Pinpoint the cell where the given text exists, returning its (x, y) midpoint coordinate. 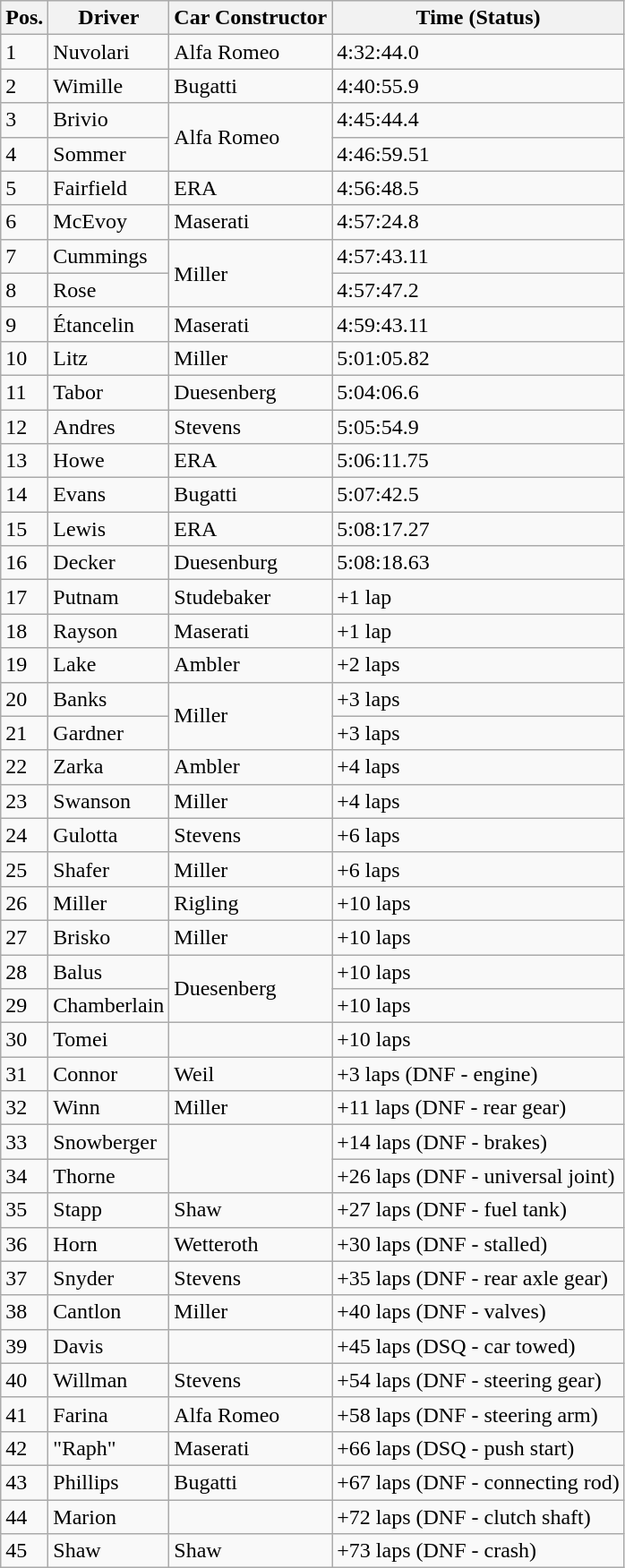
41 (25, 1414)
42 (25, 1448)
+66 laps (DSQ - push start) (478, 1448)
Winn (109, 1108)
22 (25, 767)
33 (25, 1142)
43 (25, 1482)
20 (25, 699)
Stapp (109, 1210)
+72 laps (DNF - clutch shaft) (478, 1517)
7 (25, 256)
35 (25, 1210)
+67 laps (DNF - connecting rod) (478, 1482)
8 (25, 290)
4:57:47.2 (478, 290)
Duesenburg (251, 563)
Cummings (109, 256)
+14 laps (DNF - brakes) (478, 1142)
Lake (109, 665)
Phillips (109, 1482)
31 (25, 1074)
2 (25, 86)
10 (25, 358)
4:45:44.4 (478, 120)
Zarka (109, 767)
+27 laps (DNF - fuel tank) (478, 1210)
Howe (109, 461)
McEvoy (109, 222)
29 (25, 1006)
4:59:43.11 (478, 324)
24 (25, 835)
+73 laps (DNF - crash) (478, 1551)
12 (25, 427)
37 (25, 1278)
4 (25, 154)
Wetteroth (251, 1244)
30 (25, 1040)
Willman (109, 1380)
+2 laps (478, 665)
Shafer (109, 869)
Snowberger (109, 1142)
4:40:55.9 (478, 86)
Banks (109, 699)
Horn (109, 1244)
9 (25, 324)
4:56:48.5 (478, 188)
6 (25, 222)
Rayson (109, 631)
21 (25, 733)
+45 laps (DSQ - car towed) (478, 1346)
5:08:18.63 (478, 563)
Litz (109, 358)
Swanson (109, 801)
Marion (109, 1517)
+40 laps (DNF - valves) (478, 1312)
28 (25, 971)
Snyder (109, 1278)
Pos. (25, 18)
Chamberlain (109, 1006)
Brivio (109, 120)
Rose (109, 290)
Brisko (109, 937)
5:05:54.9 (478, 427)
Time (Status) (478, 18)
+35 laps (DNF - rear axle gear) (478, 1278)
Nuvolari (109, 52)
45 (25, 1551)
Rigling (251, 903)
+58 laps (DNF - steering arm) (478, 1414)
Thorne (109, 1176)
Weil (251, 1074)
Evans (109, 495)
23 (25, 801)
Sommer (109, 154)
Lewis (109, 529)
44 (25, 1517)
Farina (109, 1414)
Balus (109, 971)
18 (25, 631)
Connor (109, 1074)
Gardner (109, 733)
39 (25, 1346)
"Raph" (109, 1448)
Andres (109, 427)
Decker (109, 563)
4:32:44.0 (478, 52)
34 (25, 1176)
Putnam (109, 597)
19 (25, 665)
+11 laps (DNF - rear gear) (478, 1108)
14 (25, 495)
27 (25, 937)
38 (25, 1312)
Studebaker (251, 597)
4:57:24.8 (478, 222)
3 (25, 120)
+3 laps (DNF - engine) (478, 1074)
15 (25, 529)
16 (25, 563)
4:57:43.11 (478, 256)
Tabor (109, 392)
5:01:05.82 (478, 358)
+30 laps (DNF - stalled) (478, 1244)
Wimille (109, 86)
5:04:06.6 (478, 392)
Fairfield (109, 188)
25 (25, 869)
4:46:59.51 (478, 154)
Étancelin (109, 324)
+26 laps (DNF - universal joint) (478, 1176)
Car Constructor (251, 18)
13 (25, 461)
26 (25, 903)
Davis (109, 1346)
5:07:42.5 (478, 495)
5:06:11.75 (478, 461)
Gulotta (109, 835)
1 (25, 52)
17 (25, 597)
+54 laps (DNF - steering gear) (478, 1380)
40 (25, 1380)
36 (25, 1244)
11 (25, 392)
5 (25, 188)
5:08:17.27 (478, 529)
32 (25, 1108)
Cantlon (109, 1312)
Tomei (109, 1040)
Driver (109, 18)
